Output the [X, Y] coordinate of the center of the cell containing the given text.  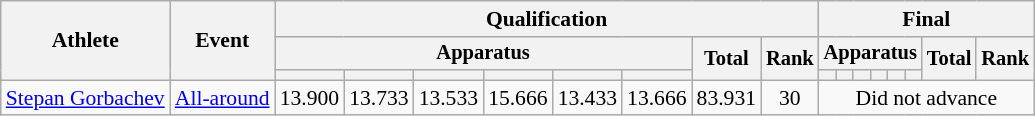
Qualification [547, 19]
All-around [222, 98]
Athlete [86, 40]
13.433 [588, 98]
15.666 [518, 98]
Did not advance [926, 98]
13.533 [448, 98]
Event [222, 40]
13.733 [378, 98]
Final [926, 19]
30 [790, 98]
83.931 [726, 98]
13.666 [656, 98]
Stepan Gorbachev [86, 98]
13.900 [310, 98]
